Provide the (x, y) coordinate of the cell's center where the given text is located.  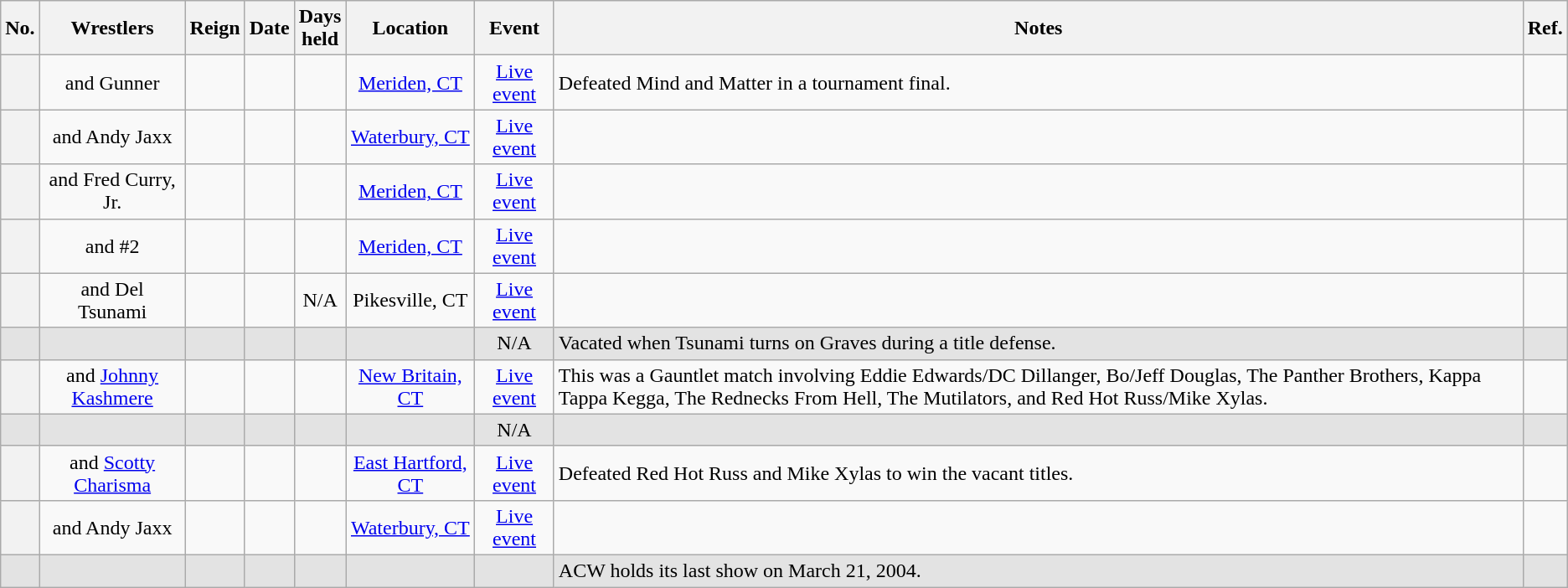
Defeated Mind and Matter in a tournament final. (1039, 82)
Ref. (1545, 28)
Pikesville, CT (410, 300)
Date (270, 28)
Vacated when Tsunami turns on Graves during a title defense. (1039, 343)
Reign (214, 28)
Location (410, 28)
and Del Tsunami (112, 300)
ACW holds its last show on March 21, 2004. (1039, 570)
New Britain, CT (410, 387)
Notes (1039, 28)
and Scotty Charisma (112, 472)
No. (20, 28)
and Johnny Kashmere (112, 387)
and Gunner (112, 82)
Daysheld (320, 28)
East Hartford, CT (410, 472)
Event (514, 28)
and Fred Curry, Jr. (112, 191)
Wrestlers (112, 28)
Defeated Red Hot Russ and Mike Xylas to win the vacant titles. (1039, 472)
and #2 (112, 246)
